Find where the given text appears and provide that cell's center as (X, Y) coordinate. 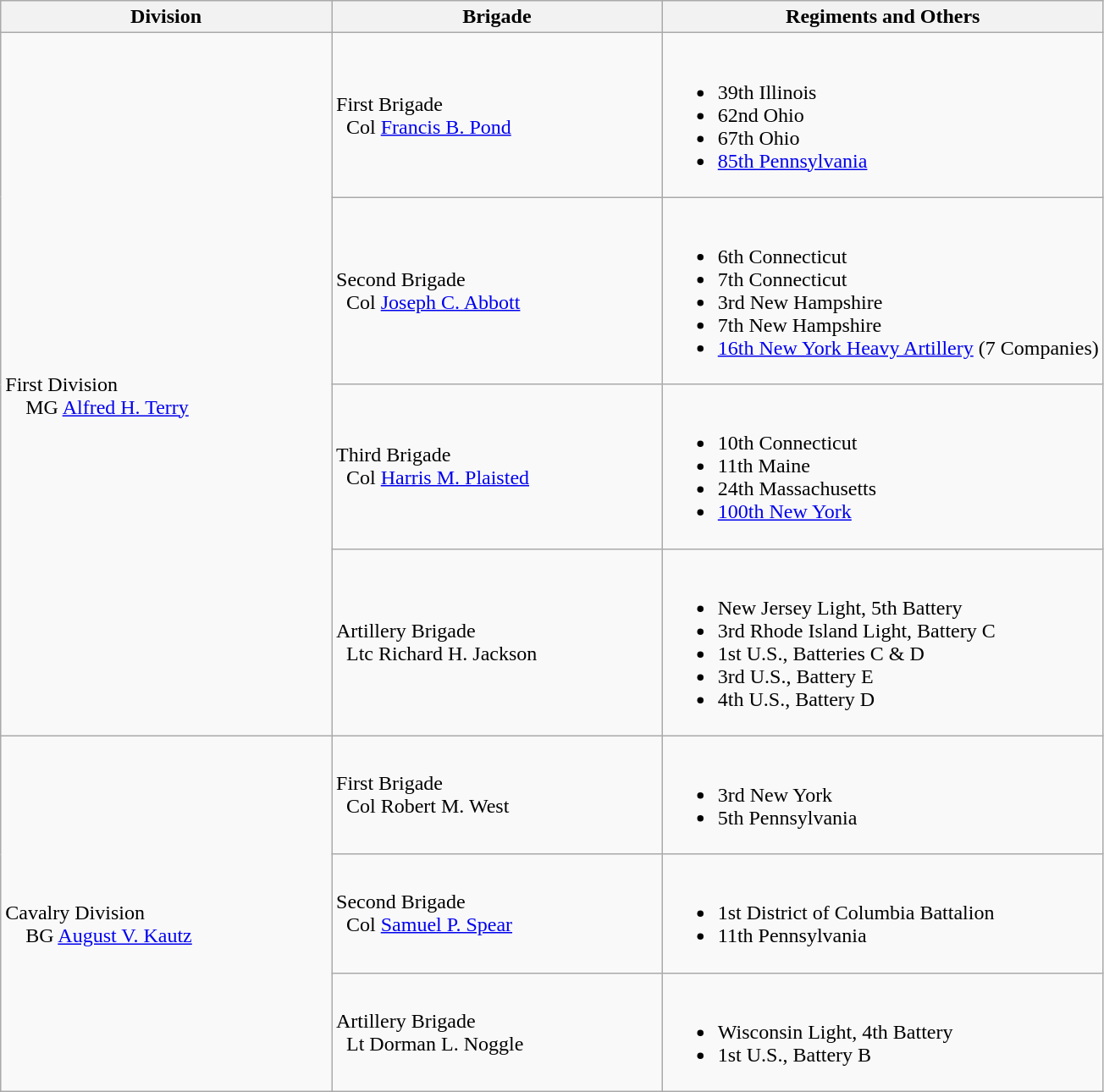
First Brigade Col Francis B. Pond (498, 115)
6th Connecticut7th Connecticut3rd New Hampshire7th New Hampshire16th New York Heavy Artillery (7 Companies) (882, 291)
Second Brigade Col Samuel P. Spear (498, 913)
Regiments and Others (882, 17)
Artillery Brigade Ltc Richard H. Jackson (498, 642)
3rd New York5th Pennsylvania (882, 795)
First Division MG Alfred H. Terry (166, 384)
Wisconsin Light, 4th Battery1st U.S., Battery B (882, 1032)
1st District of Columbia Battalion11th Pennsylvania (882, 913)
Brigade (498, 17)
Artillery Brigade Lt Dorman L. Noggle (498, 1032)
Division (166, 17)
39th Illinois62nd Ohio67th Ohio85th Pennsylvania (882, 115)
Cavalry Division BG August V. Kautz (166, 913)
Third Brigade Col Harris M. Plaisted (498, 466)
Second Brigade Col Joseph C. Abbott (498, 291)
First Brigade Col Robert M. West (498, 795)
New Jersey Light, 5th Battery3rd Rhode Island Light, Battery C1st U.S., Batteries C & D3rd U.S., Battery E4th U.S., Battery D (882, 642)
10th Connecticut11th Maine24th Massachusetts100th New York (882, 466)
